Search for the cell housing the specified text and yield its (X, Y) center coordinate. 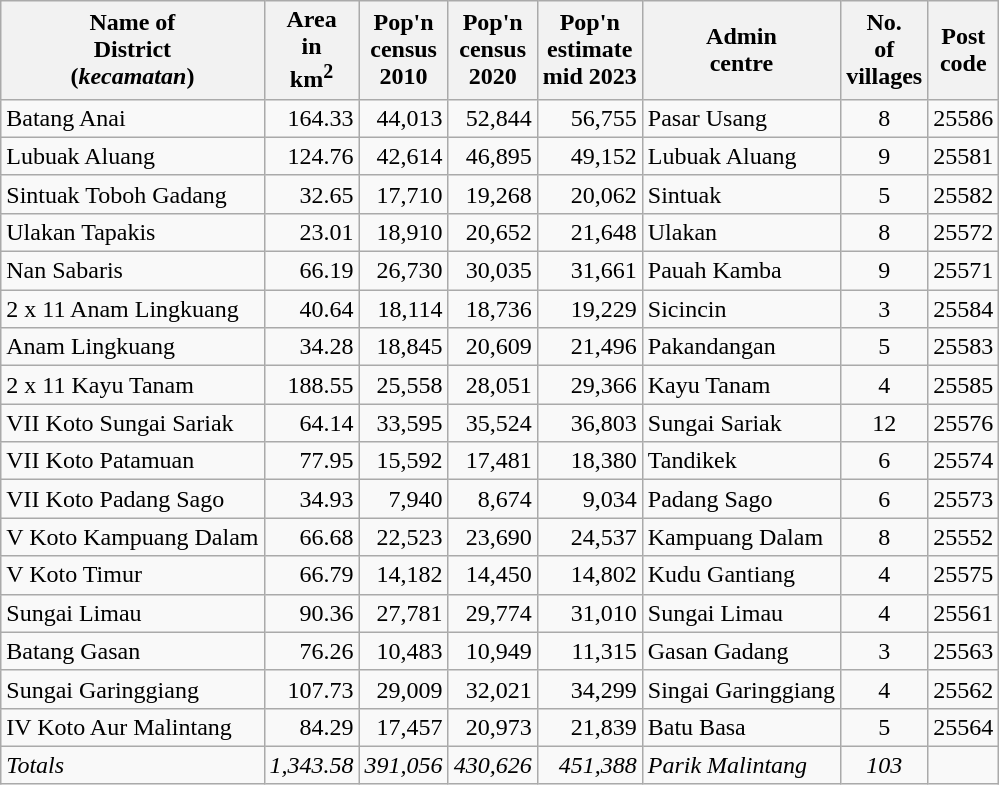
14,450 (492, 575)
30,035 (492, 271)
56,755 (590, 118)
18,114 (404, 309)
34.28 (312, 347)
66.19 (312, 271)
25,558 (404, 385)
Batang Gasan (132, 651)
Pop'nestimatemid 2023 (590, 50)
27,781 (404, 613)
42,614 (404, 156)
430,626 (492, 765)
V Koto Kampuang Dalam (132, 537)
Singai Garinggiang (741, 689)
64.14 (312, 423)
84.29 (312, 727)
25573 (964, 499)
32.65 (312, 194)
25585 (964, 385)
25583 (964, 347)
33,595 (404, 423)
107.73 (312, 689)
25575 (964, 575)
11,315 (590, 651)
164.33 (312, 118)
7,940 (404, 499)
52,844 (492, 118)
17,710 (404, 194)
90.36 (312, 613)
25586 (964, 118)
35,524 (492, 423)
124.76 (312, 156)
Ulakan Tapakis (132, 232)
Pasar Usang (741, 118)
19,229 (590, 309)
20,973 (492, 727)
451,388 (590, 765)
18,845 (404, 347)
19,268 (492, 194)
Gasan Gadang (741, 651)
25582 (964, 194)
29,009 (404, 689)
20,609 (492, 347)
66.68 (312, 537)
Pauah Kamba (741, 271)
25572 (964, 232)
46,895 (492, 156)
Sungai Garinggiang (132, 689)
25564 (964, 727)
29,774 (492, 613)
Kudu Gantiang (741, 575)
1,343.58 (312, 765)
188.55 (312, 385)
Parik Malintang (741, 765)
25562 (964, 689)
25574 (964, 461)
18,910 (404, 232)
Sintuak (741, 194)
18,380 (590, 461)
Sintuak Toboh Gadang (132, 194)
9,034 (590, 499)
Totals (132, 765)
21,496 (590, 347)
25571 (964, 271)
Postcode (964, 50)
IV Koto Aur Malintang (132, 727)
18,736 (492, 309)
10,949 (492, 651)
Pop'ncensus2020 (492, 50)
24,537 (590, 537)
Sicincin (741, 309)
25552 (964, 537)
391,056 (404, 765)
Pakandangan (741, 347)
15,592 (404, 461)
Ulakan (741, 232)
28,051 (492, 385)
2 x 11 Anam Lingkuang (132, 309)
40.64 (312, 309)
VII Koto Padang Sago (132, 499)
29,366 (590, 385)
32,021 (492, 689)
17,481 (492, 461)
Kampuang Dalam (741, 537)
12 (884, 423)
44,013 (404, 118)
26,730 (404, 271)
8,674 (492, 499)
V Koto Timur (132, 575)
No.ofvillages (884, 50)
49,152 (590, 156)
10,483 (404, 651)
21,839 (590, 727)
77.95 (312, 461)
14,802 (590, 575)
25576 (964, 423)
14,182 (404, 575)
Name ofDistrict(kecamatan) (132, 50)
76.26 (312, 651)
Areain km2 (312, 50)
22,523 (404, 537)
25563 (964, 651)
Sungai Sariak (741, 423)
2 x 11 Kayu Tanam (132, 385)
Anam Lingkuang (132, 347)
25581 (964, 156)
Batu Basa (741, 727)
103 (884, 765)
34.93 (312, 499)
Nan Sabaris (132, 271)
Tandikek (741, 461)
VII Koto Sungai Sariak (132, 423)
VII Koto Patamuan (132, 461)
34,299 (590, 689)
20,062 (590, 194)
21,648 (590, 232)
36,803 (590, 423)
Padang Sago (741, 499)
Batang Anai (132, 118)
Admincentre (741, 50)
25584 (964, 309)
20,652 (492, 232)
25561 (964, 613)
23,690 (492, 537)
23.01 (312, 232)
17,457 (404, 727)
31,661 (590, 271)
31,010 (590, 613)
Kayu Tanam (741, 385)
66.79 (312, 575)
Pop'ncensus2010 (404, 50)
